Find where the given text appears and provide that cell's center as [X, Y] coordinate. 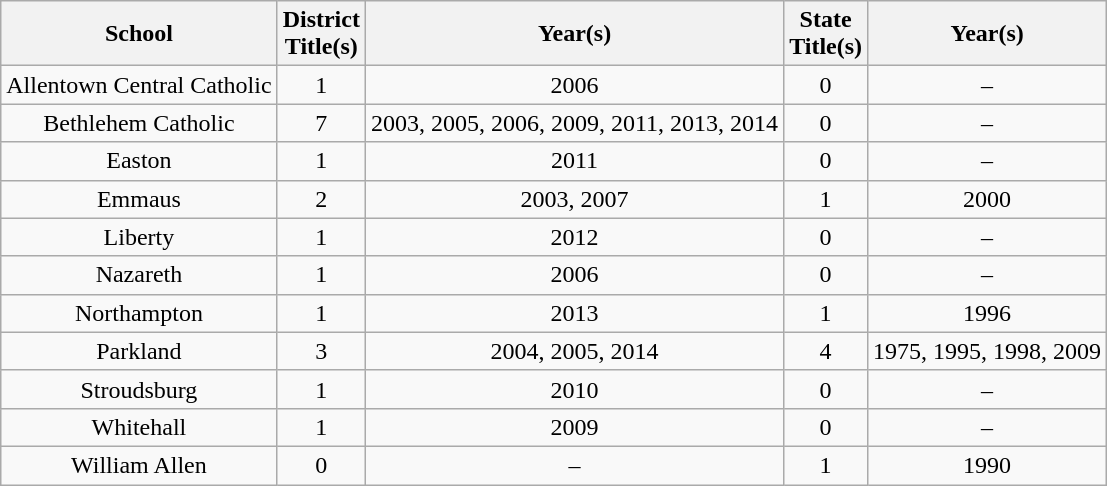
2003, 2005, 2006, 2009, 2011, 2013, 2014 [574, 123]
StateTitle(s) [826, 34]
2013 [574, 313]
1990 [988, 465]
DistrictTitle(s) [321, 34]
2 [321, 199]
Parkland [139, 351]
School [139, 34]
7 [321, 123]
2010 [574, 389]
2011 [574, 161]
1996 [988, 313]
Whitehall [139, 427]
Stroudsburg [139, 389]
Easton [139, 161]
2004, 2005, 2014 [574, 351]
William Allen [139, 465]
Emmaus [139, 199]
Northampton [139, 313]
1975, 1995, 1998, 2009 [988, 351]
2000 [988, 199]
2009 [574, 427]
3 [321, 351]
2003, 2007 [574, 199]
Liberty [139, 237]
4 [826, 351]
Nazareth [139, 275]
Bethlehem Catholic [139, 123]
2012 [574, 237]
Allentown Central Catholic [139, 85]
